Pinpoint the cell where the given text exists, returning its (x, y) midpoint coordinate. 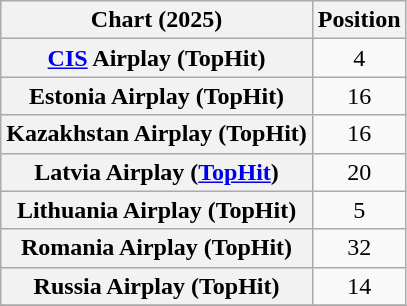
Lithuania Airplay (TopHit) (157, 210)
Romania Airplay (TopHit) (157, 248)
Latvia Airplay (TopHit) (157, 172)
32 (359, 248)
Russia Airplay (TopHit) (157, 286)
Estonia Airplay (TopHit) (157, 96)
Chart (2025) (157, 20)
4 (359, 58)
Position (359, 20)
14 (359, 286)
20 (359, 172)
5 (359, 210)
Kazakhstan Airplay (TopHit) (157, 134)
CIS Airplay (TopHit) (157, 58)
